Scan for the cell matching the given text and deliver its [X, Y] coordinate at center. 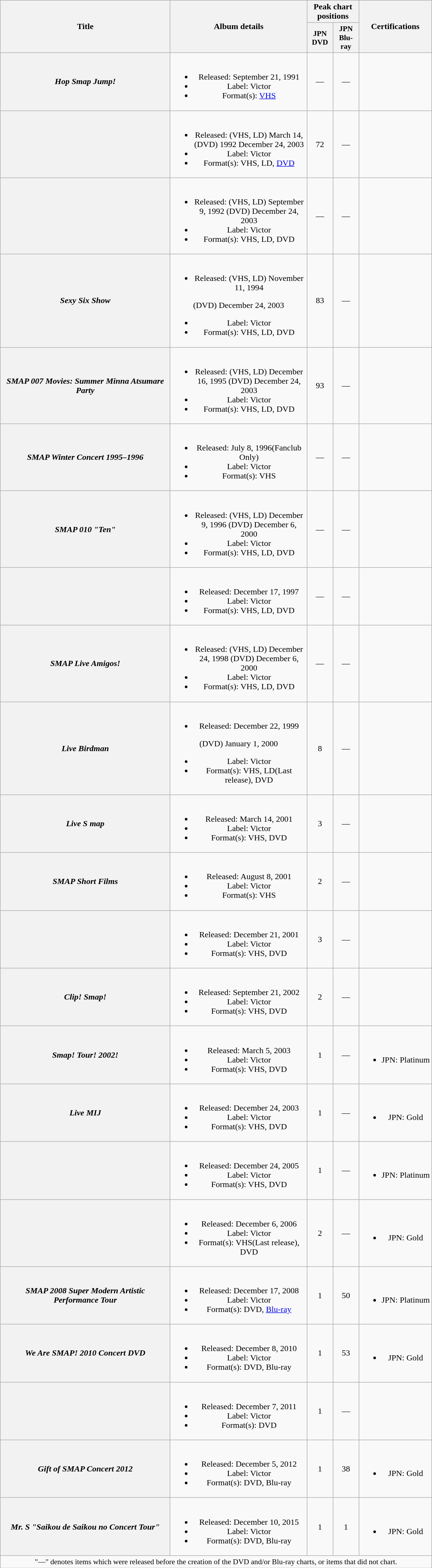
Hop Smap Jump! [85, 82]
50 [346, 1295]
Released: December 24, 2003Label: VictorFormat(s): VHS, DVD [239, 1113]
SMAP Winter Concert 1995–1996 [85, 457]
Released: September 21, 1991Label: VictorFormat(s): VHS [239, 82]
Released: (VHS, LD) September 9, 1992 (DVD) December 24, 2003Label: VictorFormat(s): VHS, LD, DVD [239, 216]
Released: December 17, 1997Label: VictorFormat(s): VHS, LD, DVD [239, 596]
Certifications [395, 27]
SMAP 010 "Ten" [85, 529]
Released: December 21, 2001Label: VictorFormat(s): VHS, DVD [239, 939]
Smap! Tour! 2002! [85, 1055]
SMAP 007 Movies: Summer Minna Atsumare Party [85, 385]
Released: (VHS, LD) November 11, 1994(DVD) December 24, 2003Label: VictorFormat(s): VHS, LD, DVD [239, 301]
Released: December 22, 1999(DVD) January 1, 2000Label: VictorFormat(s): VHS, LD(Last release), DVD [239, 748]
Live Birdman [85, 748]
Title [85, 27]
Released: July 8, 1996(Fanclub Only)Label: VictorFormat(s): VHS [239, 457]
Released: (VHS, LD) December 9, 1996 (DVD) December 6, 2000Label: VictorFormat(s): VHS, LD, DVD [239, 529]
SMAP Live Amigos! [85, 664]
JPN DVD [320, 38]
Released: December 6, 2006Label: VictorFormat(s): VHS(Last release), DVD [239, 1233]
Released: (VHS, LD) December 24, 1998 (DVD) December 6, 2000Label: VictorFormat(s): VHS, LD, DVD [239, 664]
Released: September 21, 2002Label: VictorFormat(s): VHS, DVD [239, 997]
Released: March 5, 2003Label: VictorFormat(s): VHS, DVD [239, 1055]
Clip! Smap! [85, 997]
Album details [239, 27]
72 [320, 144]
Released: December 17, 2008Label: VictorFormat(s): DVD, Blu-ray [239, 1295]
SMAP 2008 Super Modern Artistic Performance Tour [85, 1295]
Gift of SMAP Concert 2012 [85, 1469]
Live MIJ [85, 1113]
Released: (VHS, LD) March 14, (DVD) 1992 December 24, 2003Label: VictorFormat(s): VHS, LD, DVD [239, 144]
83 [320, 301]
53 [346, 1353]
Released: August 8, 2001Label: VictorFormat(s): VHS [239, 882]
38 [346, 1469]
Released: December 7, 2011Label: VictorFormat(s): DVD [239, 1411]
Released: December 10, 2015Label: VictorFormat(s): DVD, Blu-ray [239, 1526]
SMAP Short Films [85, 882]
8 [320, 748]
Released: March 14, 2001Label: VictorFormat(s): VHS, DVD [239, 823]
93 [320, 385]
JPN Blu-ray [346, 38]
Released: December 5, 2012Label: VictorFormat(s): DVD, Blu-ray [239, 1469]
Released: December 24, 2005Label: VictorFormat(s): VHS, DVD [239, 1170]
Peak chart positions [333, 12]
Live S map [85, 823]
Released: December 8, 2010Label: VictorFormat(s): DVD, Blu-ray [239, 1353]
Mr. S "Saikou de Saikou no Concert Tour" [85, 1526]
Released: (VHS, LD) December 16, 1995 (DVD) December 24, 2003Label: VictorFormat(s): VHS, LD, DVD [239, 385]
We Are SMAP! 2010 Concert DVD [85, 1353]
Sexy Six Show [85, 301]
"—" denotes items which were released before the creation of the DVD and/or Blu-ray charts, or items that did not chart. [216, 1562]
